Search for the cell housing the specified text and yield its [X, Y] center coordinate. 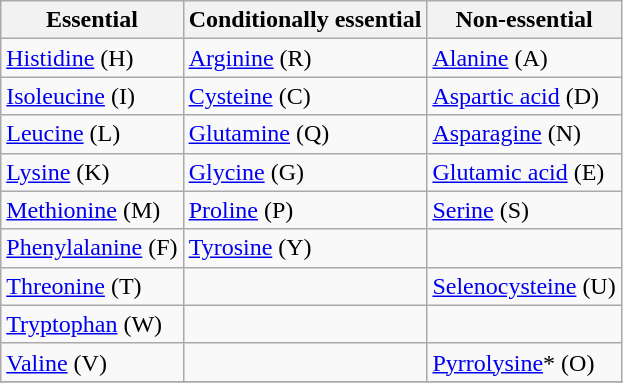
Selenocysteine (U) [524, 286]
Glycine (G) [305, 172]
Proline (P) [305, 210]
Tyrosine (Y) [305, 248]
Tryptophan (W) [92, 324]
Alanine (A) [524, 58]
Arginine (R) [305, 58]
Asparagine (N) [524, 134]
Isoleucine (I) [92, 96]
Methionine (M) [92, 210]
Lysine (K) [92, 172]
Serine (S) [524, 210]
Histidine (H) [92, 58]
Conditionally essential [305, 20]
Non-essential [524, 20]
Threonine (T) [92, 286]
Cysteine (C) [305, 96]
Valine (V) [92, 362]
Leucine (L) [92, 134]
Essential [92, 20]
Phenylalanine (F) [92, 248]
Aspartic acid (D) [524, 96]
Glutamine (Q) [305, 134]
Glutamic acid (E) [524, 172]
Pyrrolysine* (O) [524, 362]
